Find where the given text appears and provide that cell's center as (x, y) coordinate. 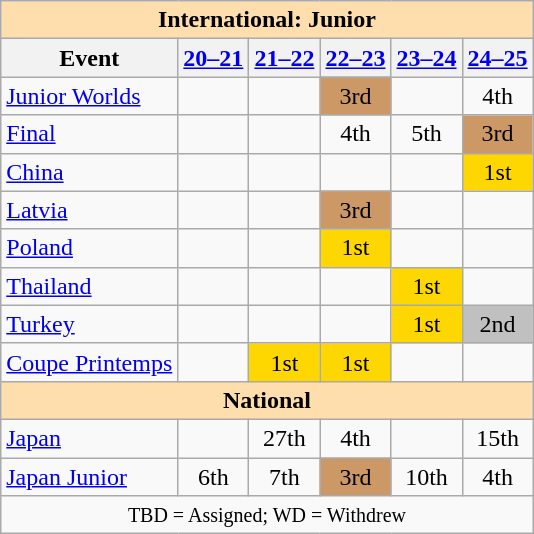
Turkey (90, 324)
Japan Junior (90, 477)
Japan (90, 438)
Thailand (90, 286)
22–23 (356, 58)
China (90, 172)
24–25 (498, 58)
Poland (90, 248)
2nd (498, 324)
27th (284, 438)
6th (214, 477)
Coupe Printemps (90, 362)
National (267, 400)
Latvia (90, 210)
20–21 (214, 58)
Final (90, 134)
10th (426, 477)
15th (498, 438)
5th (426, 134)
7th (284, 477)
23–24 (426, 58)
International: Junior (267, 20)
21–22 (284, 58)
TBD = Assigned; WD = Withdrew (267, 515)
Junior Worlds (90, 96)
Event (90, 58)
